Extract the (X, Y) coordinate from the center of the cell holding the provided text.  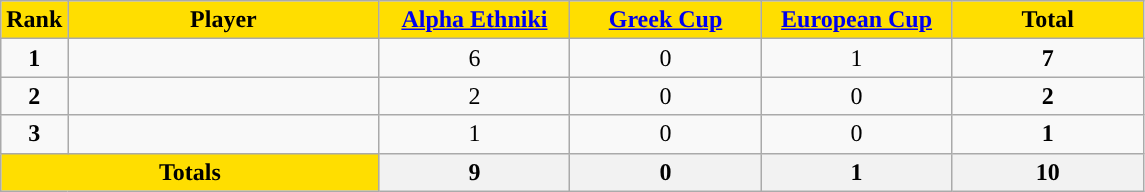
Rank (34, 20)
Greek Cup (666, 20)
6 (474, 58)
Alpha Ethniki (474, 20)
9 (474, 172)
3 (34, 134)
Totals (190, 172)
Player (224, 20)
European Cup (856, 20)
10 (1048, 172)
Total (1048, 20)
7 (1048, 58)
